Output the [X, Y] coordinate of the center of the cell containing the given text.  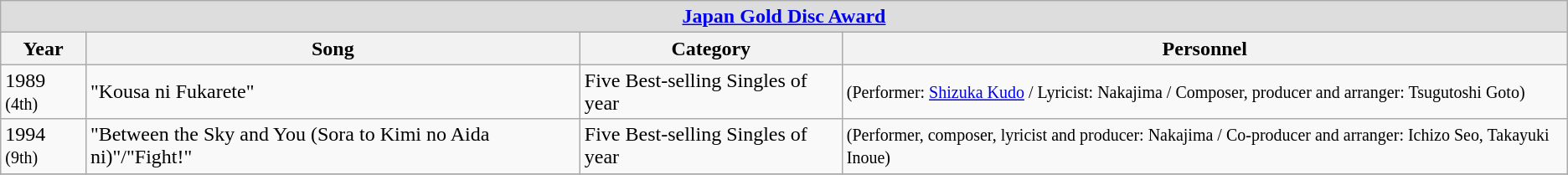
Year [44, 49]
"Between the Sky and You (Sora to Kimi no Aida ni)"/"Fight!" [333, 146]
1994 (9th) [44, 146]
Song [333, 49]
"Kousa ni Fukarete" [333, 92]
Personnel [1204, 49]
(Performer: Shizuka Kudo / Lyricist: Nakajima / Composer, producer and arranger: Tsugutoshi Goto) [1204, 92]
Category [710, 49]
Japan Gold Disc Award [784, 17]
1989 (4th) [44, 92]
(Performer, composer, lyricist and producer: Nakajima / Co-producer and arranger: Ichizo Seo, Takayuki Inoue) [1204, 146]
